Extract the [X, Y] coordinate from the center of the cell holding the provided text.  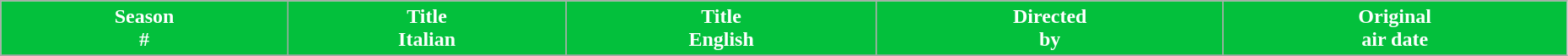
Directed by [1049, 29]
Title English [722, 29]
Original air date [1395, 29]
Title Italian [427, 29]
Season # [145, 29]
